Return (X, Y) of the center of cell containing provided text 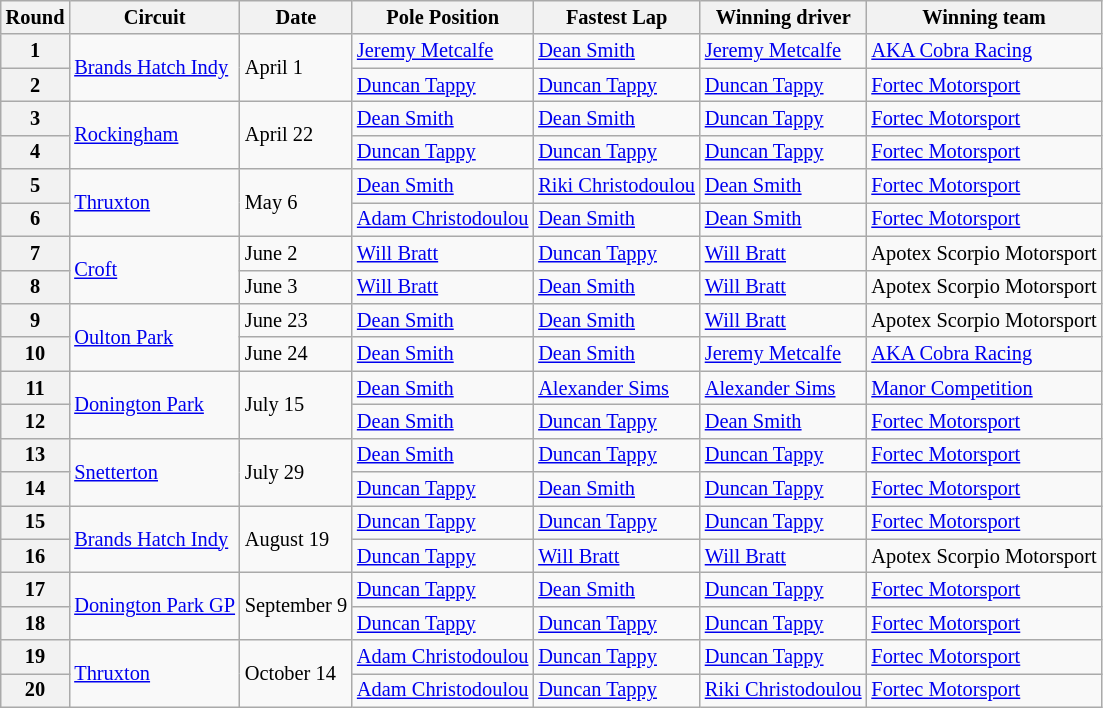
2 (36, 85)
7 (36, 253)
Rockingham (154, 134)
June 2 (296, 253)
9 (36, 320)
19 (36, 657)
Pole Position (442, 17)
13 (36, 455)
May 6 (296, 202)
Fastest Lap (616, 17)
Winning driver (784, 17)
1 (36, 51)
6 (36, 219)
Winning team (984, 17)
July 29 (296, 472)
18 (36, 623)
Oulton Park (154, 336)
April 1 (296, 68)
April 22 (296, 134)
8 (36, 287)
10 (36, 354)
15 (36, 522)
14 (36, 489)
October 14 (296, 674)
20 (36, 690)
12 (36, 421)
3 (36, 118)
5 (36, 186)
Circuit (154, 17)
June 3 (296, 287)
July 15 (296, 404)
4 (36, 152)
Donington Park GP (154, 606)
16 (36, 556)
11 (36, 388)
Round (36, 17)
June 24 (296, 354)
Manor Competition (984, 388)
September 9 (296, 606)
August 19 (296, 538)
Snetterton (154, 472)
Donington Park (154, 404)
June 23 (296, 320)
Croft (154, 270)
17 (36, 589)
Date (296, 17)
